Provide the (X, Y) coordinate of the cell's center where the given text is located.  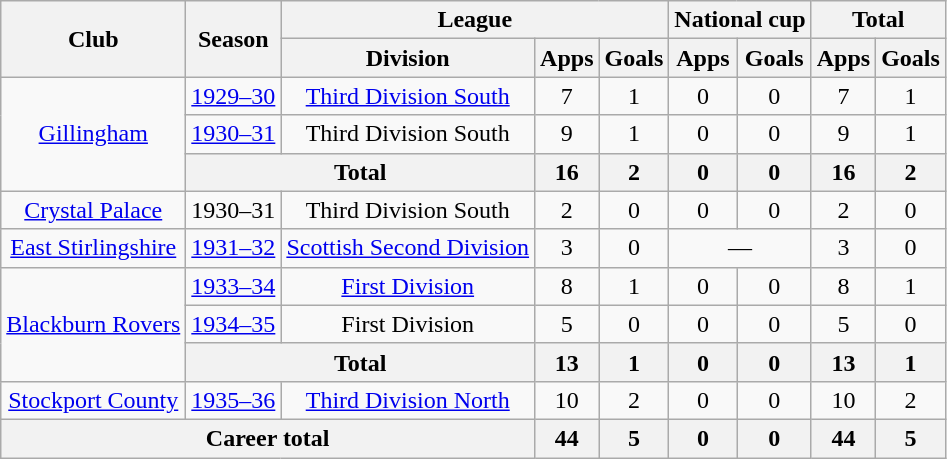
League (475, 20)
1931–32 (234, 248)
Gillingham (94, 134)
East Stirlingshire (94, 248)
Career total (268, 438)
National cup (740, 20)
Blackburn Rovers (94, 324)
1934–35 (234, 324)
Division (408, 58)
1933–34 (234, 286)
1935–36 (234, 400)
Third Division North (408, 400)
Scottish Second Division (408, 248)
Season (234, 39)
― (740, 248)
Club (94, 39)
Crystal Palace (94, 210)
Stockport County (94, 400)
1929–30 (234, 96)
